Scan for the cell matching the given text and deliver its (X, Y) coordinate at center. 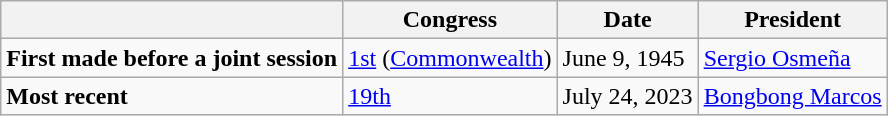
Bongbong Marcos (792, 96)
Date (628, 20)
Sergio Osmeña (792, 58)
First made before a joint session (172, 58)
1st (Commonwealth) (450, 58)
Congress (450, 20)
June 9, 1945 (628, 58)
July 24, 2023 (628, 96)
Most recent (172, 96)
President (792, 20)
19th (450, 96)
